Find where the given text appears and provide that cell's center as [x, y] coordinate. 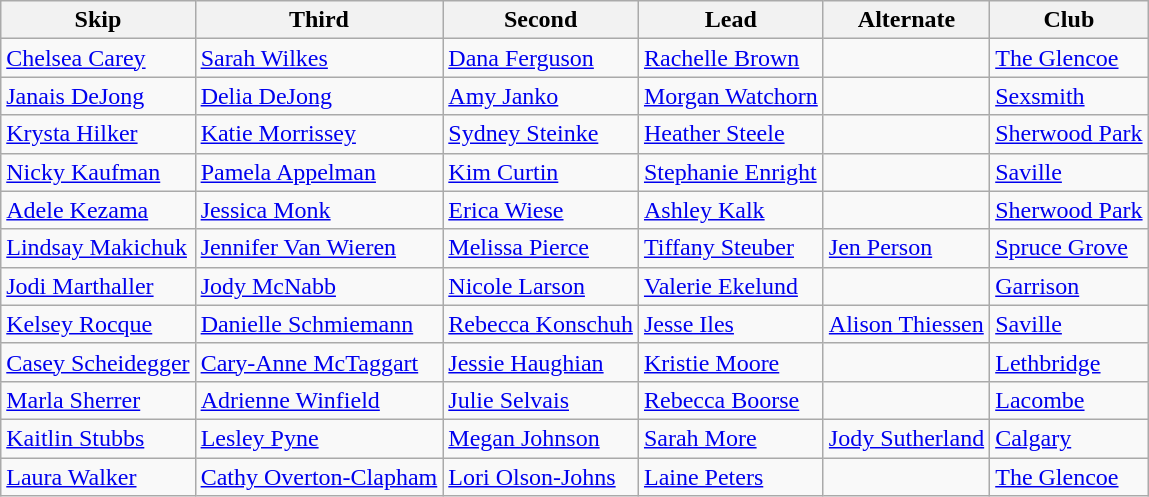
Stephanie Enright [730, 172]
Adrienne Winfield [319, 400]
Jessica Monk [319, 210]
Cathy Overton-Clapham [319, 477]
Spruce Grove [1069, 248]
Danielle Schmiemann [319, 324]
Rebecca Boorse [730, 400]
Casey Scheidegger [98, 362]
Lori Olson-Johns [541, 477]
Lindsay Makichuk [98, 248]
Jessie Haughian [541, 362]
Sexsmith [1069, 96]
Valerie Ekelund [730, 286]
Cary-Anne McTaggart [319, 362]
Tiffany Steuber [730, 248]
Nicole Larson [541, 286]
Alison Thiessen [906, 324]
Ashley Kalk [730, 210]
Nicky Kaufman [98, 172]
Jody McNabb [319, 286]
Jesse Iles [730, 324]
Lead [730, 20]
Dana Ferguson [541, 58]
Rebecca Konschuh [541, 324]
Sydney Steinke [541, 134]
Krysta Hilker [98, 134]
Kaitlin Stubbs [98, 438]
Kristie Moore [730, 362]
Morgan Watchorn [730, 96]
Jennifer Van Wieren [319, 248]
Erica Wiese [541, 210]
Jody Sutherland [906, 438]
Lesley Pyne [319, 438]
Kim Curtin [541, 172]
Delia DeJong [319, 96]
Lacombe [1069, 400]
Second [541, 20]
Kelsey Rocque [98, 324]
Lethbridge [1069, 362]
Janais DeJong [98, 96]
Marla Sherrer [98, 400]
Pamela Appelman [319, 172]
Laura Walker [98, 477]
Club [1069, 20]
Heather Steele [730, 134]
Rachelle Brown [730, 58]
Skip [98, 20]
Jen Person [906, 248]
Third [319, 20]
Sarah Wilkes [319, 58]
Megan Johnson [541, 438]
Amy Janko [541, 96]
Sarah More [730, 438]
Katie Morrissey [319, 134]
Laine Peters [730, 477]
Alternate [906, 20]
Jodi Marthaller [98, 286]
Melissa Pierce [541, 248]
Julie Selvais [541, 400]
Chelsea Carey [98, 58]
Garrison [1069, 286]
Adele Kezama [98, 210]
Calgary [1069, 438]
